Find where the given text appears and provide that cell's center as (x, y) coordinate. 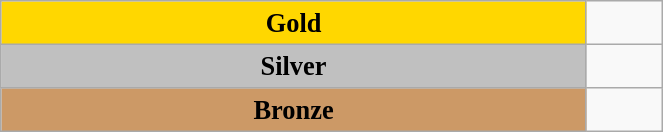
Silver (294, 66)
Bronze (294, 109)
Gold (294, 22)
